Provide the (x, y) coordinate of the cell's center where the given text is located.  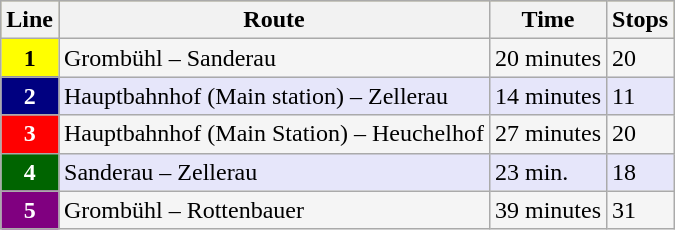
27 minutes (548, 134)
18 (640, 172)
5 (30, 210)
Sanderau – Zellerau (274, 172)
Stops (640, 20)
23 min. (548, 172)
20 minutes (548, 58)
1 (30, 58)
Grombühl – Rottenbauer (274, 210)
Hauptbahnhof (Main Station) – Heuchelhof (274, 134)
2 (30, 96)
Time (548, 20)
31 (640, 210)
4 (30, 172)
3 (30, 134)
Hauptbahnhof (Main station) – Zellerau (274, 96)
Route (274, 20)
Line (30, 20)
11 (640, 96)
39 minutes (548, 210)
14 minutes (548, 96)
Grombühl – Sanderau (274, 58)
